Return the [x, y] coordinate for the center point of the cell that contains the specified text.  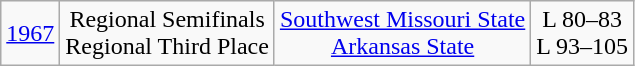
Regional SemifinalsRegional Third Place [168, 34]
1967 [30, 34]
Southwest Missouri StateArkansas State [402, 34]
L 80–83L 93–105 [582, 34]
